Pinpoint the cell where the given text exists, returning its [X, Y] midpoint coordinate. 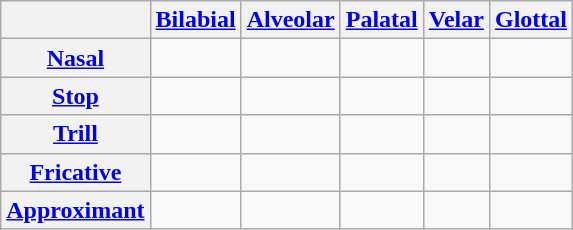
Bilabial [196, 20]
Velar [456, 20]
Palatal [382, 20]
Glottal [530, 20]
Approximant [76, 210]
Nasal [76, 58]
Alveolar [290, 20]
Fricative [76, 172]
Stop [76, 96]
Trill [76, 134]
